Search for the cell housing the specified text and yield its (X, Y) center coordinate. 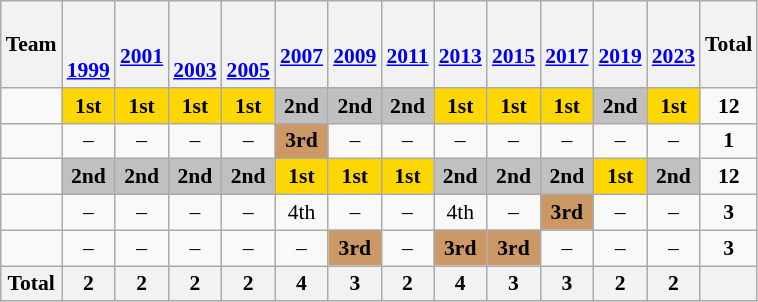
2005 (248, 44)
2011 (407, 44)
2015 (514, 44)
2019 (620, 44)
2023 (674, 44)
Team (32, 44)
2007 (302, 44)
2003 (194, 44)
1 (728, 141)
2001 (142, 44)
2013 (460, 44)
1999 (88, 44)
2017 (566, 44)
2009 (354, 44)
